For the text-containing cell, return its midpoint in (X, Y) coordinate format. 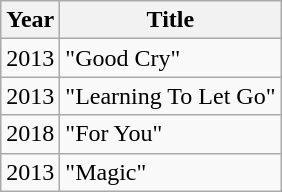
"Magic" (170, 172)
"Learning To Let Go" (170, 96)
Year (30, 20)
"Good Cry" (170, 58)
"For You" (170, 134)
2018 (30, 134)
Title (170, 20)
